Capture the cell that displays the provided text and extract its [X, Y] central coordinate. 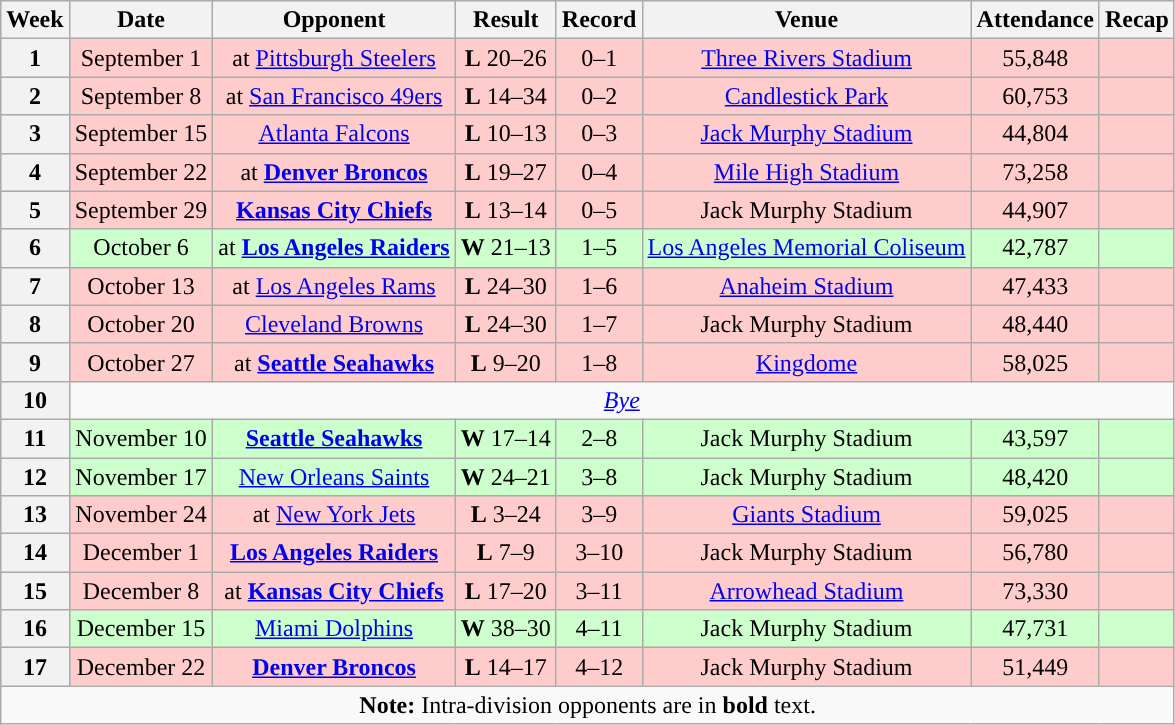
Record [599, 20]
47,433 [1035, 286]
2–8 [599, 438]
6 [35, 248]
0–1 [599, 58]
5 [35, 210]
Kingdome [806, 362]
at Seattle Seahawks [334, 362]
L 13–14 [506, 210]
4–12 [599, 667]
L 14–17 [506, 667]
3 [35, 134]
10 [35, 400]
1 [35, 58]
December 8 [141, 591]
Anaheim Stadium [806, 286]
17 [35, 667]
48,420 [1035, 477]
W 17–14 [506, 438]
7 [35, 286]
0–3 [599, 134]
December 1 [141, 553]
W 24–21 [506, 477]
42,787 [1035, 248]
Candlestick Park [806, 96]
16 [35, 629]
Giants Stadium [806, 515]
73,258 [1035, 172]
48,440 [1035, 324]
14 [35, 553]
Three Rivers Stadium [806, 58]
at New York Jets [334, 515]
51,449 [1035, 667]
at Denver Broncos [334, 172]
13 [35, 515]
59,025 [1035, 515]
Attendance [1035, 20]
1–8 [599, 362]
W 38–30 [506, 629]
L 17–20 [506, 591]
4 [35, 172]
L 9–20 [506, 362]
October 6 [141, 248]
Los Angeles Raiders [334, 553]
September 1 [141, 58]
0–4 [599, 172]
9 [35, 362]
12 [35, 477]
3–9 [599, 515]
L 20–26 [506, 58]
47,731 [1035, 629]
at Kansas City Chiefs [334, 591]
L 19–27 [506, 172]
November 10 [141, 438]
Arrowhead Stadium [806, 591]
44,804 [1035, 134]
1–6 [599, 286]
December 15 [141, 629]
L 3–24 [506, 515]
Seattle Seahawks [334, 438]
1–5 [599, 248]
New Orleans Saints [334, 477]
43,597 [1035, 438]
Miami Dolphins [334, 629]
Date [141, 20]
Los Angeles Memorial Coliseum [806, 248]
September 22 [141, 172]
58,025 [1035, 362]
Note: Intra-division opponents are in bold text. [588, 705]
at San Francisco 49ers [334, 96]
September 29 [141, 210]
8 [35, 324]
L 7–9 [506, 553]
2 [35, 96]
September 15 [141, 134]
Denver Broncos [334, 667]
at Pittsburgh Steelers [334, 58]
15 [35, 591]
Week [35, 20]
Kansas City Chiefs [334, 210]
September 8 [141, 96]
11 [35, 438]
at Los Angeles Rams [334, 286]
Recap [1136, 20]
L 10–13 [506, 134]
W 21–13 [506, 248]
Bye [622, 400]
0–5 [599, 210]
October 13 [141, 286]
L 14–34 [506, 96]
44,907 [1035, 210]
0–2 [599, 96]
3–11 [599, 591]
Cleveland Browns [334, 324]
November 17 [141, 477]
3–10 [599, 553]
1–7 [599, 324]
October 20 [141, 324]
56,780 [1035, 553]
55,848 [1035, 58]
4–11 [599, 629]
Opponent [334, 20]
October 27 [141, 362]
at Los Angeles Raiders [334, 248]
Result [506, 20]
3–8 [599, 477]
November 24 [141, 515]
73,330 [1035, 591]
60,753 [1035, 96]
Mile High Stadium [806, 172]
December 22 [141, 667]
Atlanta Falcons [334, 134]
Venue [806, 20]
